Identify which cell holds the provided text, then report its [X, Y] central coordinate. 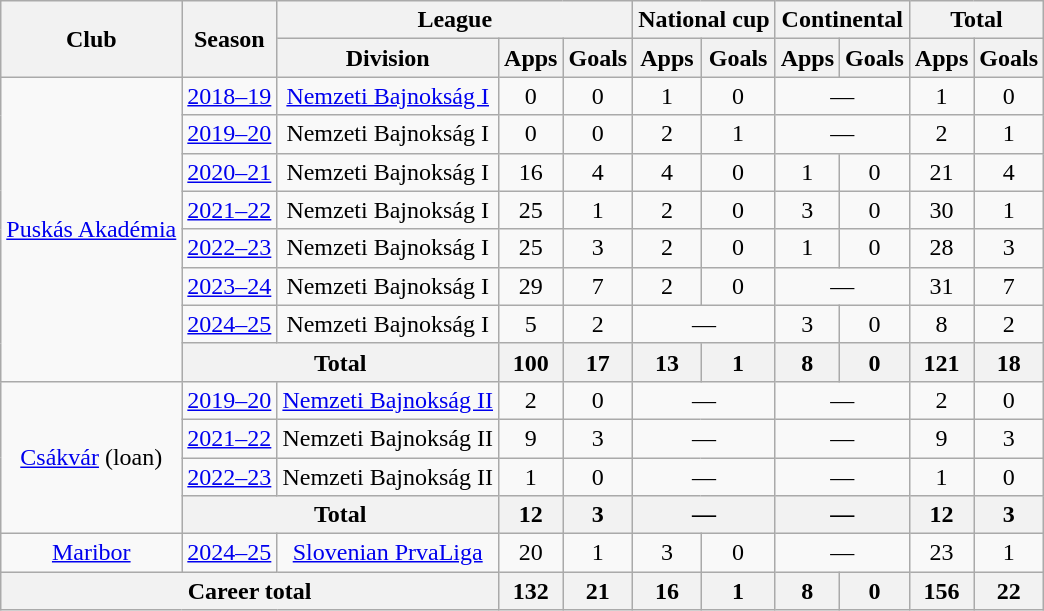
Puskás Akadémia [92, 229]
National cup [704, 20]
100 [531, 362]
20 [531, 553]
132 [531, 591]
Division [388, 58]
23 [941, 553]
30 [941, 210]
2023–24 [230, 286]
29 [531, 286]
Career total [250, 591]
Club [92, 39]
18 [1009, 362]
31 [941, 286]
Slovenian PrvaLiga [388, 553]
28 [941, 248]
2020–21 [230, 172]
22 [1009, 591]
5 [531, 324]
League [455, 20]
Season [230, 39]
17 [598, 362]
Csákvár (loan) [92, 457]
Continental [842, 20]
2018–19 [230, 96]
121 [941, 362]
Maribor [92, 553]
13 [667, 362]
156 [941, 591]
